Search for the cell housing the specified text and yield its [x, y] center coordinate. 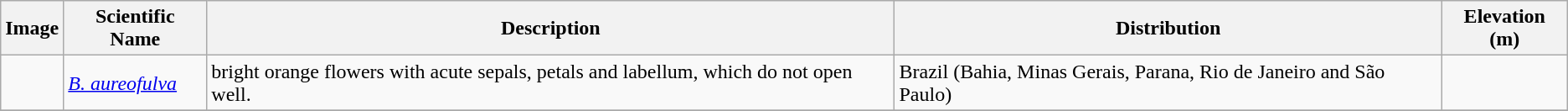
Distribution [1168, 29]
B. aureofulva [136, 82]
bright orange flowers with acute sepals, petals and labellum, which do not open well. [551, 82]
Description [551, 29]
Elevation (m) [1504, 29]
Brazil (Bahia, Minas Gerais, Parana, Rio de Janeiro and São Paulo) [1168, 82]
Image [32, 29]
Scientific Name [136, 29]
